Capture the cell that displays the provided text and extract its [x, y] central coordinate. 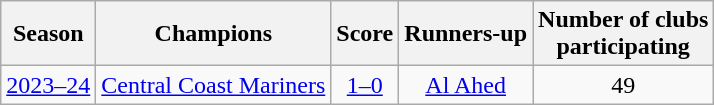
Season [48, 34]
1–0 [365, 85]
2023–24 [48, 85]
Runners-up [466, 34]
Al Ahed [466, 85]
Central Coast Mariners [214, 85]
Number of clubsparticipating [624, 34]
Champions [214, 34]
Score [365, 34]
49 [624, 85]
